Extract the (x, y) coordinate from the center of the cell holding the provided text.  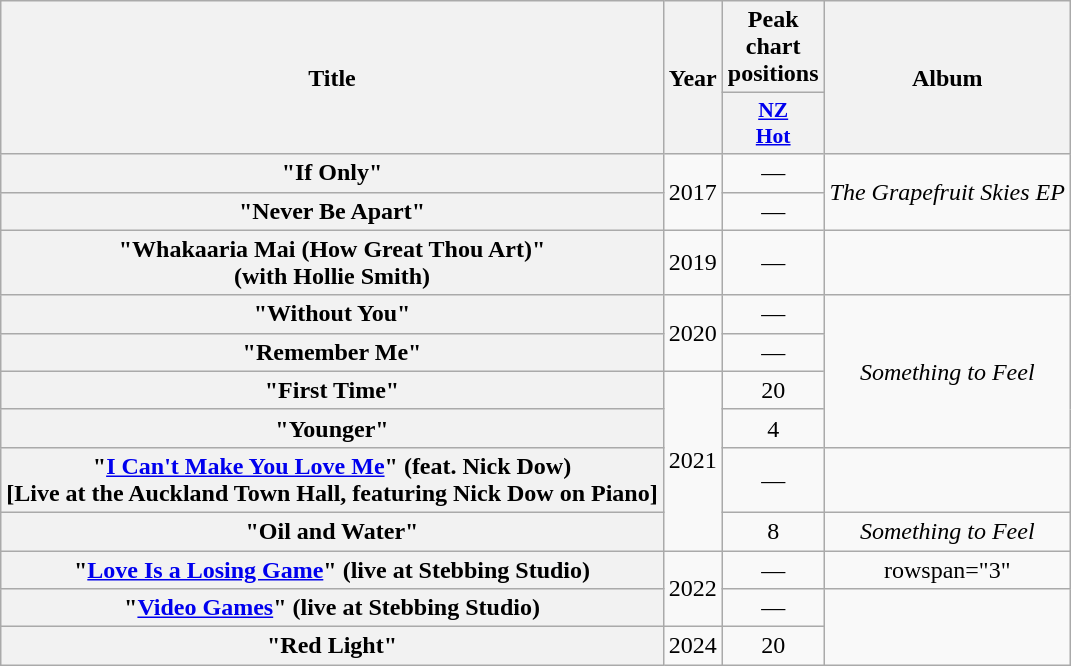
"First Time" (332, 390)
"Remember Me" (332, 352)
4 (773, 428)
Album (947, 78)
"Video Games" (live at Stebbing Studio) (332, 608)
NZHot (773, 124)
rowspan="3" (947, 569)
"Oil and Water" (332, 531)
"Whakaaria Mai (How Great Thou Art)" (with Hollie Smith) (332, 262)
The Grapefruit Skies EP (947, 192)
2019 (692, 262)
2024 (692, 646)
"Without You" (332, 314)
8 (773, 531)
2022 (692, 588)
"Love Is a Losing Game" (live at Stebbing Studio) (332, 569)
2017 (692, 192)
"Red Light" (332, 646)
"Never Be Apart" (332, 211)
Peak chart positions (773, 47)
2021 (692, 460)
"Younger" (332, 428)
"I Can't Make You Love Me" (feat. Nick Dow) [Live at the Auckland Town Hall, featuring Nick Dow on Piano] (332, 480)
"If Only" (332, 173)
2020 (692, 333)
Title (332, 78)
Year (692, 78)
